Find where the given text appears and provide that cell's center as (X, Y) coordinate. 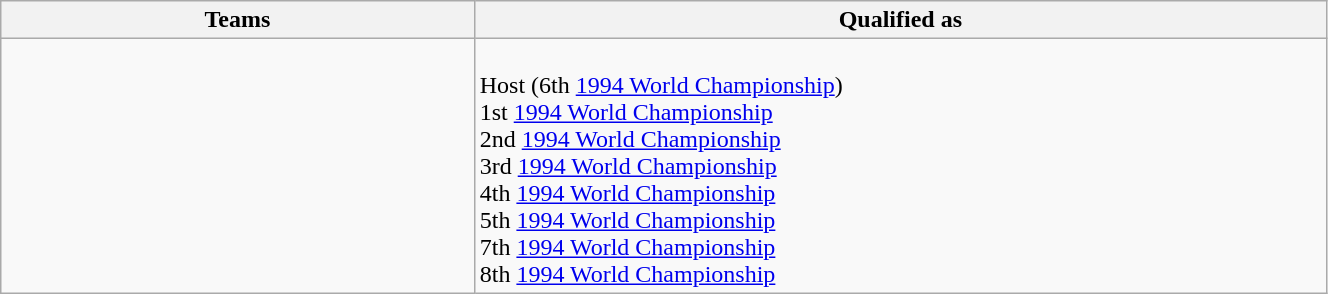
Teams (238, 20)
Qualified as (900, 20)
